Extract the [X, Y] coordinate from the center of the cell holding the provided text.  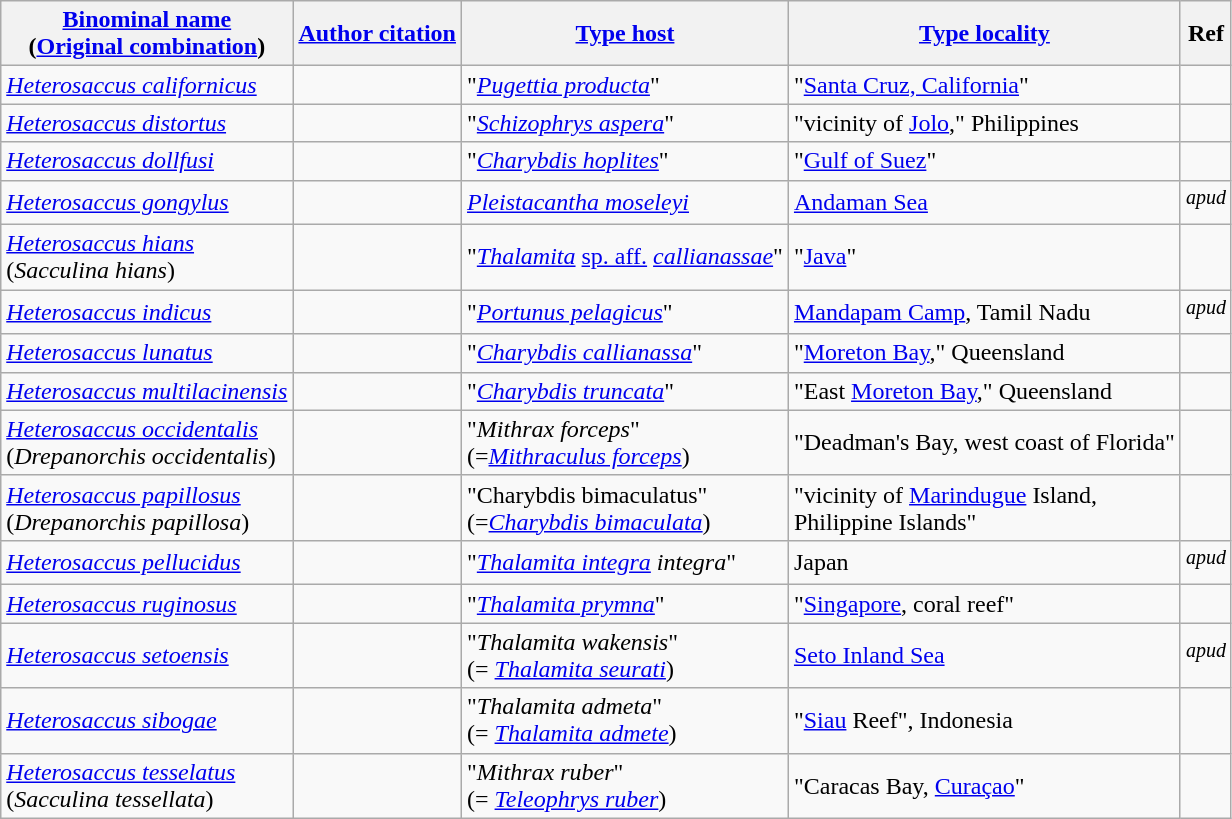
"Siau Reef", Indonesia [984, 720]
"Thalamita admeta" (= Thalamita admete) [626, 720]
Heterosaccus pellucidus [147, 562]
"Charybdis callianassa" [626, 353]
Mandapam Camp, Tamil Nadu [984, 312]
"Portunus pelagicus" [626, 312]
Heterosaccus gongylus [147, 202]
Seto Inland Sea [984, 656]
"Thalamita prymna" [626, 604]
Ref [1206, 34]
Heterosaccus tesselatus (Sacculina tessellata) [147, 786]
Pleistacantha moseleyi [626, 202]
"Mithrax ruber" (= Teleophrys ruber) [626, 786]
"Charybdis hoplites" [626, 161]
"Schizophrys aspera" [626, 123]
"vicinity of Marindugue Island, Philippine Islands" [984, 508]
"Singapore, coral reef" [984, 604]
Japan [984, 562]
Heterosaccus ruginosus [147, 604]
"Thalamita sp. aff. callianassae" [626, 258]
Heterosaccus dollfusi [147, 161]
"Charybdis truncata" [626, 391]
Heterosaccus indicus [147, 312]
Type host [626, 34]
"Gulf of Suez" [984, 161]
Heterosaccus setoensis [147, 656]
"Deadman's Bay, west coast of Florida" [984, 442]
Heterosaccus occidentalis (Drepanorchis occidentalis) [147, 442]
Heterosaccus papillosus (Drepanorchis papillosa) [147, 508]
"Santa Cruz, California" [984, 85]
Heterosaccus distortus [147, 123]
"Java" [984, 258]
"Caracas Bay, Curaçao" [984, 786]
Heterosaccus hians (Sacculina hians) [147, 258]
Heterosaccus multilacinensis [147, 391]
Author citation [378, 34]
Heterosaccus sibogae [147, 720]
"Charybdis bimaculatus" (=Charybdis bimaculata) [626, 508]
"Thalamita integra integra" [626, 562]
"Thalamita wakensis" (= Thalamita seurati) [626, 656]
Type locality [984, 34]
"Pugettia producta" [626, 85]
Andaman Sea [984, 202]
"East Moreton Bay," Queensland [984, 391]
"Moreton Bay," Queensland [984, 353]
"vicinity of Jolo," Philippines [984, 123]
Heterosaccus californicus [147, 85]
"Mithrax forceps" (=Mithraculus forceps) [626, 442]
Heterosaccus lunatus [147, 353]
Binominal name (Original combination) [147, 34]
